Capture the cell that displays the provided text and extract its [x, y] central coordinate. 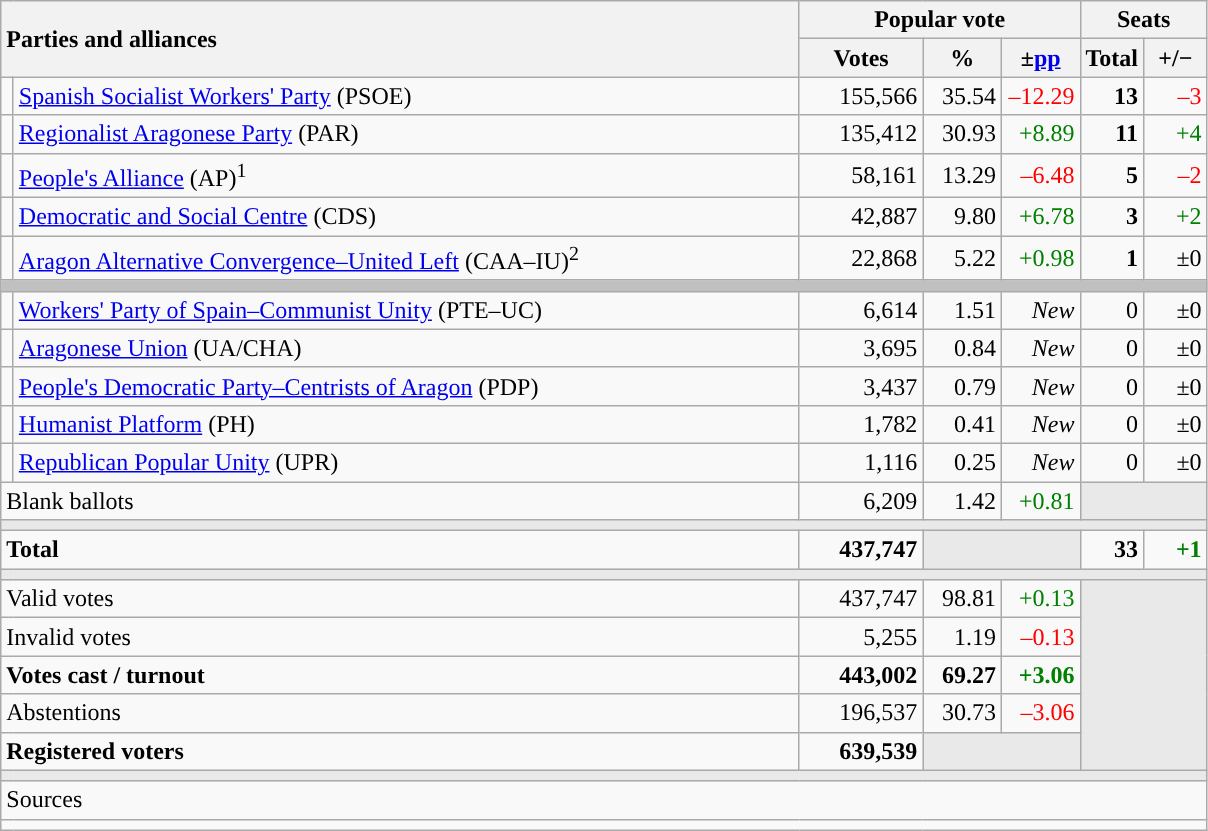
1.51 [962, 310]
Aragonese Union (UA/CHA) [406, 348]
Blank ballots [400, 501]
30.93 [962, 134]
Democratic and Social Centre (CDS) [406, 217]
–3 [1176, 96]
+3.06 [1040, 675]
3,437 [861, 386]
0.79 [962, 386]
Humanist Platform (PH) [406, 424]
69.27 [962, 675]
Registered voters [400, 751]
5.22 [962, 258]
0.25 [962, 462]
Seats [1144, 20]
1,782 [861, 424]
% [962, 58]
–2 [1176, 176]
+/− [1176, 58]
1 [1112, 258]
22,868 [861, 258]
33 [1112, 550]
Spanish Socialist Workers' Party (PSOE) [406, 96]
5,255 [861, 637]
35.54 [962, 96]
Votes cast / turnout [400, 675]
135,412 [861, 134]
6,209 [861, 501]
+0.13 [1040, 599]
People's Alliance (AP)1 [406, 176]
5 [1112, 176]
Invalid votes [400, 637]
+1 [1176, 550]
42,887 [861, 217]
+6.78 [1040, 217]
–12.29 [1040, 96]
Regionalist Aragonese Party (PAR) [406, 134]
±pp [1040, 58]
–0.13 [1040, 637]
Votes [861, 58]
196,537 [861, 713]
639,539 [861, 751]
13.29 [962, 176]
Aragon Alternative Convergence–United Left (CAA–IU)2 [406, 258]
Sources [604, 800]
1.42 [962, 501]
+2 [1176, 217]
Workers' Party of Spain–Communist Unity (PTE–UC) [406, 310]
30.73 [962, 713]
11 [1112, 134]
Abstentions [400, 713]
Valid votes [400, 599]
+8.89 [1040, 134]
Parties and alliances [400, 39]
Republican Popular Unity (UPR) [406, 462]
1.19 [962, 637]
0.41 [962, 424]
0.84 [962, 348]
+4 [1176, 134]
–6.48 [1040, 176]
443,002 [861, 675]
98.81 [962, 599]
155,566 [861, 96]
+0.81 [1040, 501]
People's Democratic Party–Centrists of Aragon (PDP) [406, 386]
+0.98 [1040, 258]
–3.06 [1040, 713]
9.80 [962, 217]
13 [1112, 96]
3,695 [861, 348]
6,614 [861, 310]
58,161 [861, 176]
1,116 [861, 462]
Popular vote [940, 20]
3 [1112, 217]
